Locate the cell with the specified text and output its [X, Y] center coordinate. 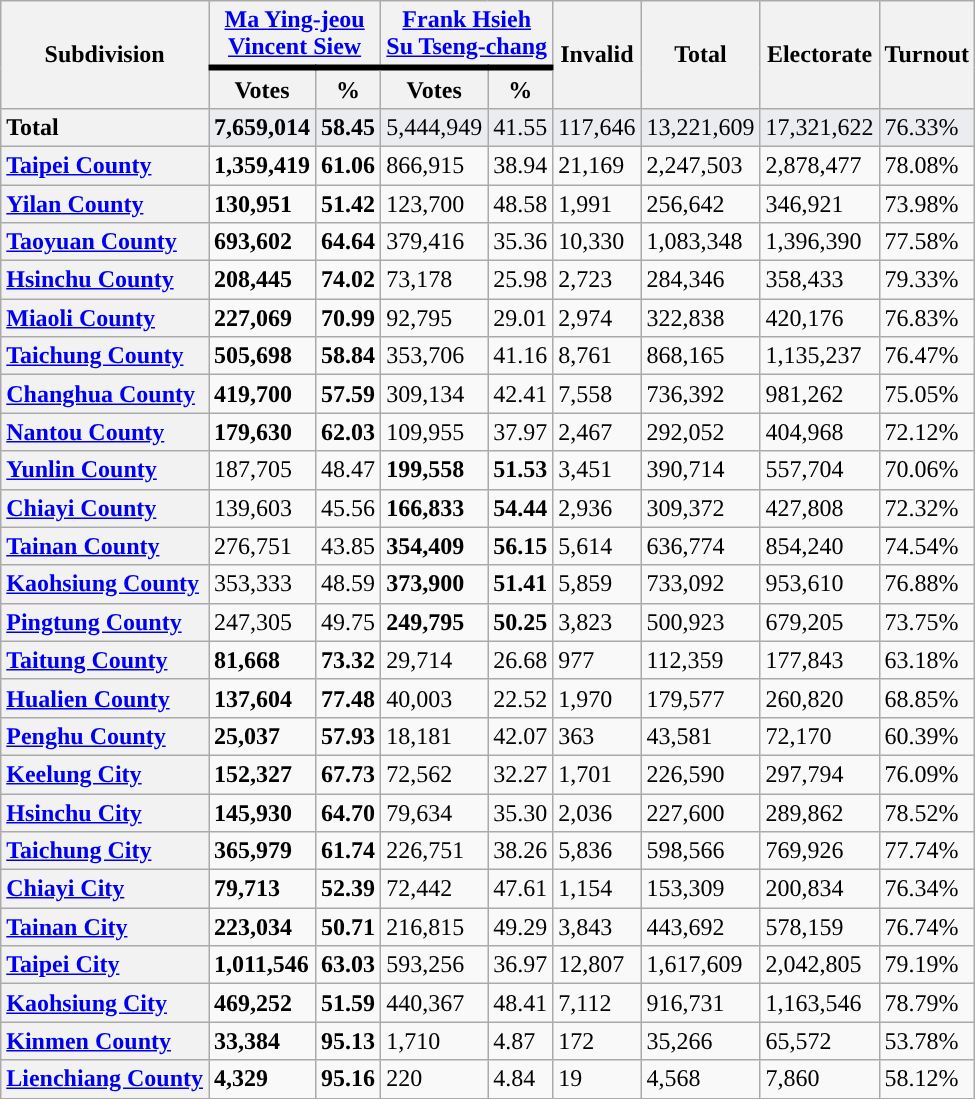
4.84 [520, 1079]
35.36 [520, 242]
Turnout [927, 55]
73,178 [434, 280]
443,692 [700, 927]
Chiayi County [105, 508]
736,392 [700, 394]
63.03 [348, 965]
Keelung City [105, 774]
469,252 [262, 1003]
3,843 [597, 927]
5,836 [597, 851]
42.07 [520, 736]
Lienchiang County [105, 1079]
79.19% [927, 965]
247,305 [262, 622]
51.41 [520, 584]
1,359,419 [262, 165]
1,135,237 [820, 356]
297,794 [820, 774]
2,247,503 [700, 165]
Taichung City [105, 851]
17,321,622 [820, 127]
200,834 [820, 889]
1,970 [597, 698]
Invalid [597, 55]
Taoyuan County [105, 242]
2,467 [597, 432]
64.64 [348, 242]
226,751 [434, 851]
22.52 [520, 698]
51.42 [348, 203]
419,700 [262, 394]
598,566 [700, 851]
35,266 [700, 1041]
109,955 [434, 432]
3,823 [597, 622]
40,003 [434, 698]
260,820 [820, 698]
32.27 [520, 774]
5,859 [597, 584]
78.08% [927, 165]
404,968 [820, 432]
72,442 [434, 889]
733,092 [700, 584]
2,723 [597, 280]
49.29 [520, 927]
769,926 [820, 851]
208,445 [262, 280]
390,714 [700, 470]
1,154 [597, 889]
54.44 [520, 508]
72,170 [820, 736]
226,590 [700, 774]
76.74% [927, 927]
1,396,390 [820, 242]
3,451 [597, 470]
25.98 [520, 280]
1,083,348 [700, 242]
68.85% [927, 698]
679,205 [820, 622]
977 [597, 660]
Ma Ying-jeouVincent Siew [295, 34]
Yilan County [105, 203]
51.53 [520, 470]
75.05% [927, 394]
223,034 [262, 927]
363 [597, 736]
10,330 [597, 242]
67.73 [348, 774]
Taichung County [105, 356]
56.15 [520, 546]
57.59 [348, 394]
57.93 [348, 736]
64.70 [348, 813]
500,923 [700, 622]
50.71 [348, 927]
41.16 [520, 356]
92,795 [434, 318]
95.13 [348, 1041]
Taitung County [105, 660]
Electorate [820, 55]
636,774 [700, 546]
1,163,546 [820, 1003]
79,713 [262, 889]
Tainan City [105, 927]
Yunlin County [105, 470]
Subdivision [105, 55]
Taipei City [105, 965]
693,602 [262, 242]
73.32 [348, 660]
58.12% [927, 1079]
48.59 [348, 584]
Nantou County [105, 432]
2,042,805 [820, 965]
427,808 [820, 508]
123,700 [434, 203]
43,581 [700, 736]
365,979 [262, 851]
289,862 [820, 813]
379,416 [434, 242]
7,860 [820, 1079]
953,610 [820, 584]
76.09% [927, 774]
48.58 [520, 203]
7,558 [597, 394]
26.68 [520, 660]
5,614 [597, 546]
63.18% [927, 660]
42.41 [520, 394]
Pingtung County [105, 622]
78.52% [927, 813]
21,169 [597, 165]
8,761 [597, 356]
137,604 [262, 698]
73.98% [927, 203]
353,333 [262, 584]
61.06 [348, 165]
177,843 [820, 660]
130,951 [262, 203]
5,444,949 [434, 127]
179,577 [700, 698]
420,176 [820, 318]
36.97 [520, 965]
25,037 [262, 736]
29.01 [520, 318]
358,433 [820, 280]
Tainan County [105, 546]
1,710 [434, 1041]
276,751 [262, 546]
322,838 [700, 318]
76.88% [927, 584]
220 [434, 1079]
166,833 [434, 508]
61.74 [348, 851]
854,240 [820, 546]
43.85 [348, 546]
309,134 [434, 394]
505,698 [262, 356]
45.56 [348, 508]
117,646 [597, 127]
52.39 [348, 889]
868,165 [700, 356]
19 [597, 1079]
37.97 [520, 432]
112,359 [700, 660]
7,112 [597, 1003]
4,329 [262, 1079]
578,159 [820, 927]
187,705 [262, 470]
284,346 [700, 280]
65,572 [820, 1041]
77.58% [927, 242]
373,900 [434, 584]
Kaohsiung City [105, 1003]
Hsinchu County [105, 280]
76.34% [927, 889]
2,036 [597, 813]
292,052 [700, 432]
557,704 [820, 470]
29,714 [434, 660]
74.54% [927, 546]
77.74% [927, 851]
Changhua County [105, 394]
227,600 [700, 813]
981,262 [820, 394]
4,568 [700, 1079]
62.03 [348, 432]
72.12% [927, 432]
216,815 [434, 927]
256,642 [700, 203]
199,558 [434, 470]
50.25 [520, 622]
74.02 [348, 280]
49.75 [348, 622]
866,915 [434, 165]
353,706 [434, 356]
346,921 [820, 203]
Penghu County [105, 736]
41.55 [520, 127]
51.59 [348, 1003]
145,930 [262, 813]
53.78% [927, 1041]
77.48 [348, 698]
152,327 [262, 774]
309,372 [700, 508]
2,936 [597, 508]
1,701 [597, 774]
179,630 [262, 432]
79,634 [434, 813]
227,069 [262, 318]
58.45 [348, 127]
Taipei County [105, 165]
Hualien County [105, 698]
33,384 [262, 1041]
Frank HsiehSu Tseng-chang [467, 34]
Miaoli County [105, 318]
4.87 [520, 1041]
139,603 [262, 508]
Chiayi City [105, 889]
76.33% [927, 127]
2,878,477 [820, 165]
48.41 [520, 1003]
38.26 [520, 851]
95.16 [348, 1079]
1,991 [597, 203]
47.61 [520, 889]
78.79% [927, 1003]
440,367 [434, 1003]
1,011,546 [262, 965]
70.06% [927, 470]
13,221,609 [700, 127]
249,795 [434, 622]
Kinmen County [105, 1041]
593,256 [434, 965]
18,181 [434, 736]
354,409 [434, 546]
79.33% [927, 280]
Kaohsiung County [105, 584]
38.94 [520, 165]
172 [597, 1041]
7,659,014 [262, 127]
76.47% [927, 356]
60.39% [927, 736]
72,562 [434, 774]
35.30 [520, 813]
70.99 [348, 318]
48.47 [348, 470]
58.84 [348, 356]
916,731 [700, 1003]
81,668 [262, 660]
76.83% [927, 318]
73.75% [927, 622]
72.32% [927, 508]
12,807 [597, 965]
Hsinchu City [105, 813]
153,309 [700, 889]
1,617,609 [700, 965]
2,974 [597, 318]
